Locate the cell with the specified text and output its (x, y) center coordinate. 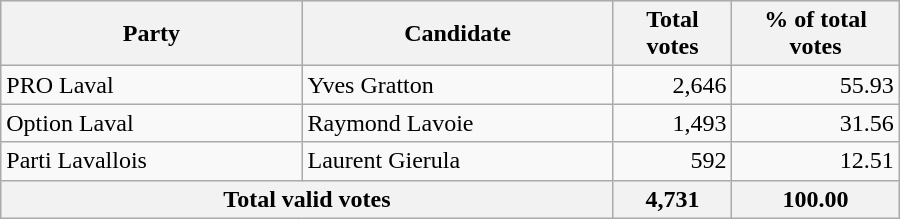
592 (672, 161)
Option Laval (152, 123)
1,493 (672, 123)
55.93 (816, 85)
Total valid votes (307, 199)
31.56 (816, 123)
12.51 (816, 161)
% of total votes (816, 34)
100.00 (816, 199)
Candidate (458, 34)
Raymond Lavoie (458, 123)
Total votes (672, 34)
Parti Lavallois (152, 161)
Party (152, 34)
2,646 (672, 85)
Yves Gratton (458, 85)
4,731 (672, 199)
Laurent Gierula (458, 161)
PRO Laval (152, 85)
